Provide the [X, Y] coordinate of the cell's center where the given text is located.  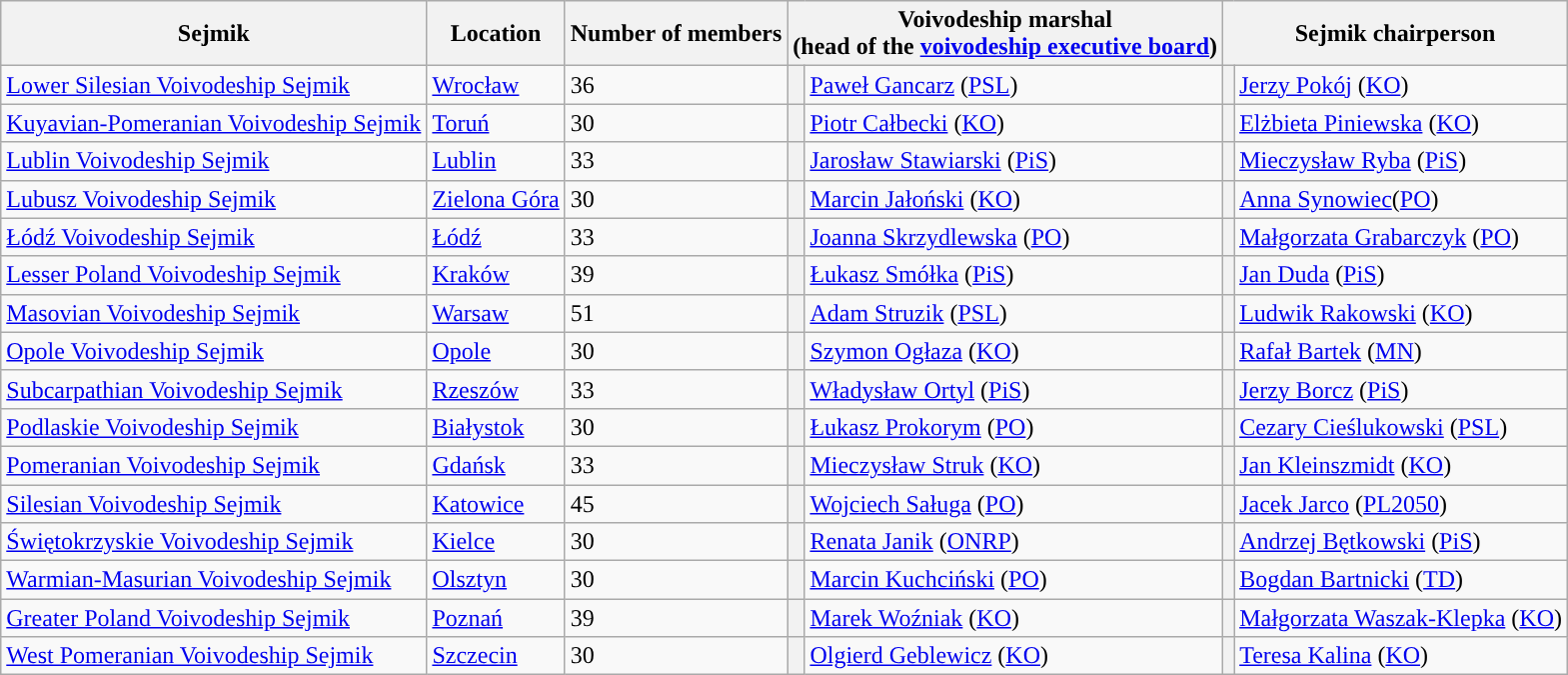
Andrzej Bętkowski (PiS) [1401, 542]
Olsztyn [496, 580]
Lublin Voivodeship Sejmik [214, 161]
Jan Duda (PiS) [1401, 275]
Opole Voivodeship Sejmik [214, 351]
Marcin Jałoński (KO) [1013, 199]
Warmian-Masurian Voivodeship Sejmik [214, 580]
Masovian Voivodeship Sejmik [214, 313]
Marcin Kuchciński (PO) [1013, 580]
Sejmik [214, 34]
Rafał Bartek (MN) [1401, 351]
Gdańsk [496, 465]
Ludwik Rakowski (KO) [1401, 313]
West Pomeranian Voivodeship Sejmik [214, 656]
Toruń [496, 123]
Rzeszów [496, 389]
Bogdan Bartnicki (TD) [1401, 580]
Adam Struzik (PSL) [1013, 313]
Marek Woźniak (KO) [1013, 618]
45 [676, 503]
Elżbieta Piniewska (KO) [1401, 123]
Białystok [496, 427]
Olgierd Geblewicz (KO) [1013, 656]
Łukasz Prokorym (PO) [1013, 427]
Cezary Cieślukowski (PSL) [1401, 427]
Podlaskie Voivodeship Sejmik [214, 427]
Poznań [496, 618]
Paweł Gancarz (PSL) [1013, 85]
Opole [496, 351]
Katowice [496, 503]
Szymon Ogłaza (KO) [1013, 351]
Lubusz Voivodeship Sejmik [214, 199]
Kielce [496, 542]
Warsaw [496, 313]
Łódź Voivodeship Sejmik [214, 237]
Małgorzata Grabarczyk (PO) [1401, 237]
Kuyavian-Pomeranian Voivodeship Sejmik [214, 123]
Voivodeship marshal(head of the voivodeship executive board) [1005, 34]
Lublin [496, 161]
Wrocław [496, 85]
Mieczysław Ryba (PiS) [1401, 161]
Szczecin [496, 656]
Silesian Voivodeship Sejmik [214, 503]
Kraków [496, 275]
Świętokrzyskie Voivodeship Sejmik [214, 542]
Teresa Kalina (KO) [1401, 656]
Lower Silesian Voivodeship Sejmik [214, 85]
Subcarpathian Voivodeship Sejmik [214, 389]
Jerzy Pokój (KO) [1401, 85]
Wojciech Saługa (PO) [1013, 503]
Piotr Całbecki (KO) [1013, 123]
Łódź [496, 237]
Jacek Jarco (PL2050) [1401, 503]
Władysław Ortyl (PiS) [1013, 389]
51 [676, 313]
Jan Kleinszmidt (KO) [1401, 465]
Zielona Góra [496, 199]
Jarosław Stawiarski (PiS) [1013, 161]
Location [496, 34]
36 [676, 85]
Jerzy Borcz (PiS) [1401, 389]
Mieczysław Struk (KO) [1013, 465]
Łukasz Smółka (PiS) [1013, 275]
Renata Janik (ONRP) [1013, 542]
Greater Poland Voivodeship Sejmik [214, 618]
Sejmik chairperson [1395, 34]
Pomeranian Voivodeship Sejmik [214, 465]
Anna Synowiec(PO) [1401, 199]
Number of members [676, 34]
Małgorzata Waszak-Klepka (KO) [1401, 618]
Lesser Poland Voivodeship Sejmik [214, 275]
Joanna Skrzydlewska (PO) [1013, 237]
